Detect which cell encompasses the target text, then output its [X, Y] center coordinate. 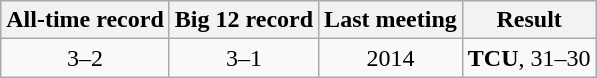
Last meeting [391, 20]
TCU, 31–30 [529, 58]
2014 [391, 58]
Result [529, 20]
Big 12 record [244, 20]
All-time record [86, 20]
3–1 [244, 58]
3–2 [86, 58]
